Extract the (X, Y) coordinate from the center of the cell holding the provided text.  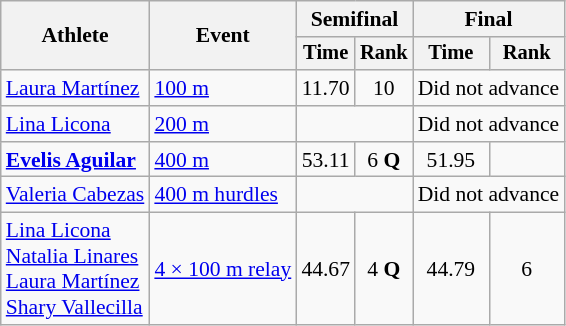
Athlete (76, 36)
44.79 (452, 269)
4 Q (384, 269)
Semifinal (354, 19)
100 m (222, 88)
Lina Licona (76, 124)
Valeria Cabezas (76, 195)
4 × 100 m relay (222, 269)
10 (384, 88)
51.95 (452, 160)
Lina LiconaNatalia LinaresLaura MartínezShary Vallecilla (76, 269)
200 m (222, 124)
Laura Martínez (76, 88)
400 m (222, 160)
400 m hurdles (222, 195)
53.11 (326, 160)
44.67 (326, 269)
11.70 (326, 88)
Event (222, 36)
6 Q (384, 160)
Final (489, 19)
6 (526, 269)
Evelis Aguilar (76, 160)
